Determine the [x, y] coordinate at the center of the cell enclosing the given text.  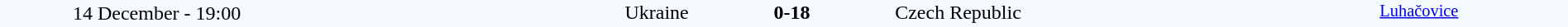
Luhačovice [1419, 13]
Czech Republic [1082, 12]
14 December - 19:00 [157, 13]
Ukraine [501, 12]
0-18 [791, 12]
